Find where the given text appears and provide that cell's center as [x, y] coordinate. 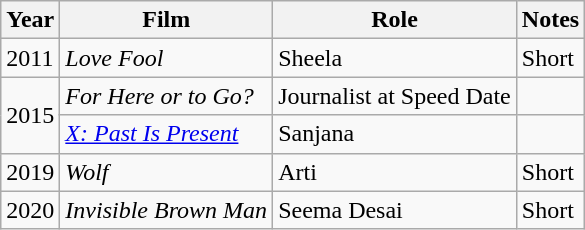
2015 [30, 115]
Arti [395, 172]
Sanjana [395, 134]
Seema Desai [395, 210]
Wolf [166, 172]
2011 [30, 58]
Invisible Brown Man [166, 210]
Year [30, 20]
Role [395, 20]
X: Past Is Present [166, 134]
Film [166, 20]
Sheela [395, 58]
Journalist at Speed Date [395, 96]
2019 [30, 172]
Love Fool [166, 58]
Notes [550, 20]
2020 [30, 210]
For Here or to Go? [166, 96]
